Find where the given text appears and provide that cell's center as (x, y) coordinate. 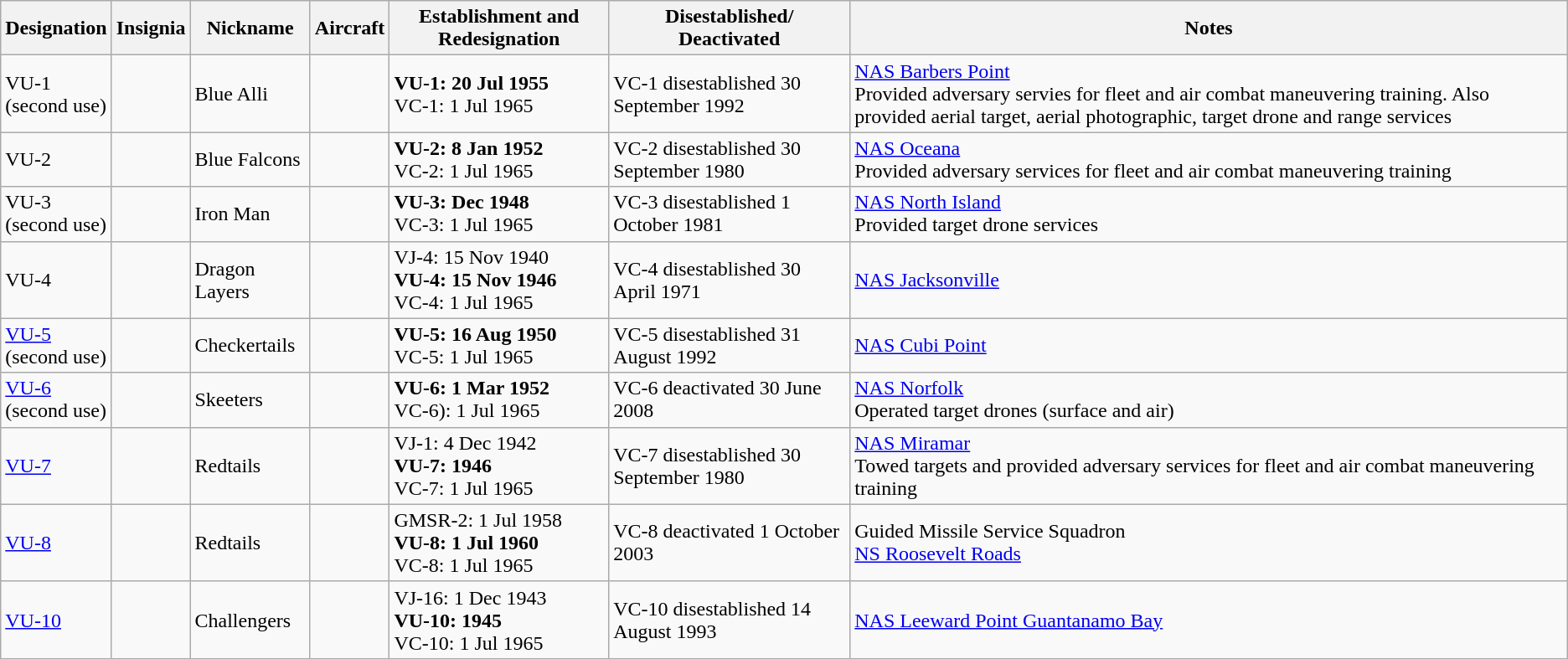
NAS Leeward Point Guantanamo Bay (1209, 620)
Guided Missile Service SquadronNS Roosevelt Roads (1209, 543)
Challengers (250, 620)
VU-1(second use) (56, 94)
Skeeters (250, 400)
Disestablished/ Deactivated (730, 28)
VC-4 disestablished 30 April 1971 (730, 280)
Insignia (151, 28)
NAS MiramarTowed targets and provided adversary services for fleet and air combat maneuvering training (1209, 466)
VU-3(second use) (56, 214)
VC-3 disestablished 1 October 1981 (730, 214)
Dragon Layers (250, 280)
VU-6: 1 Mar 1952VC-6): 1 Jul 1965 (499, 400)
Establishment and Redesignation (499, 28)
VU-2: 8 Jan 1952 VC-2: 1 Jul 1965 (499, 159)
VC-1 disestablished 30 September 1992 (730, 94)
Iron Man (250, 214)
Blue Falcons (250, 159)
VU-5: 16 Aug 1950 VC-5: 1 Jul 1965 (499, 345)
Notes (1209, 28)
VU-3: Dec 1948VC-3: 1 Jul 1965 (499, 214)
VU-6(second use) (56, 400)
NAS OceanaProvided adversary services for fleet and air combat maneuvering training (1209, 159)
NAS North IslandProvided target drone services (1209, 214)
VC-6 deactivated 30 June 2008 (730, 400)
VJ-16: 1 Dec 1943VU-10: 1945VC-10: 1 Jul 1965 (499, 620)
VC-7 disestablished 30 September 1980 (730, 466)
VC-5 disestablished 31 August 1992 (730, 345)
VU-1: 20 Jul 1955VC-1: 1 Jul 1965 (499, 94)
VU-7 (56, 466)
VU-10 (56, 620)
NAS Jacksonville (1209, 280)
Nickname (250, 28)
VC-8 deactivated 1 October 2003 (730, 543)
NAS NorfolkOperated target drones (surface and air) (1209, 400)
VC-10 disestablished 14 August 1993 (730, 620)
VJ-4: 15 Nov 1940VU-4: 15 Nov 1946 VC-4: 1 Jul 1965 (499, 280)
VJ-1: 4 Dec 1942VU-7: 1946VC-7: 1 Jul 1965 (499, 466)
VU-4 (56, 280)
Designation (56, 28)
Blue Alli (250, 94)
VU-5(second use) (56, 345)
VC-2 disestablished 30 September 1980 (730, 159)
VU-2 (56, 159)
GMSR-2: 1 Jul 1958VU-8: 1 Jul 1960 VC-8: 1 Jul 1965 (499, 543)
Checkertails (250, 345)
VU-8 (56, 543)
NAS Cubi Point (1209, 345)
Aircraft (350, 28)
